Pinpoint the cell where the given text exists, returning its [X, Y] midpoint coordinate. 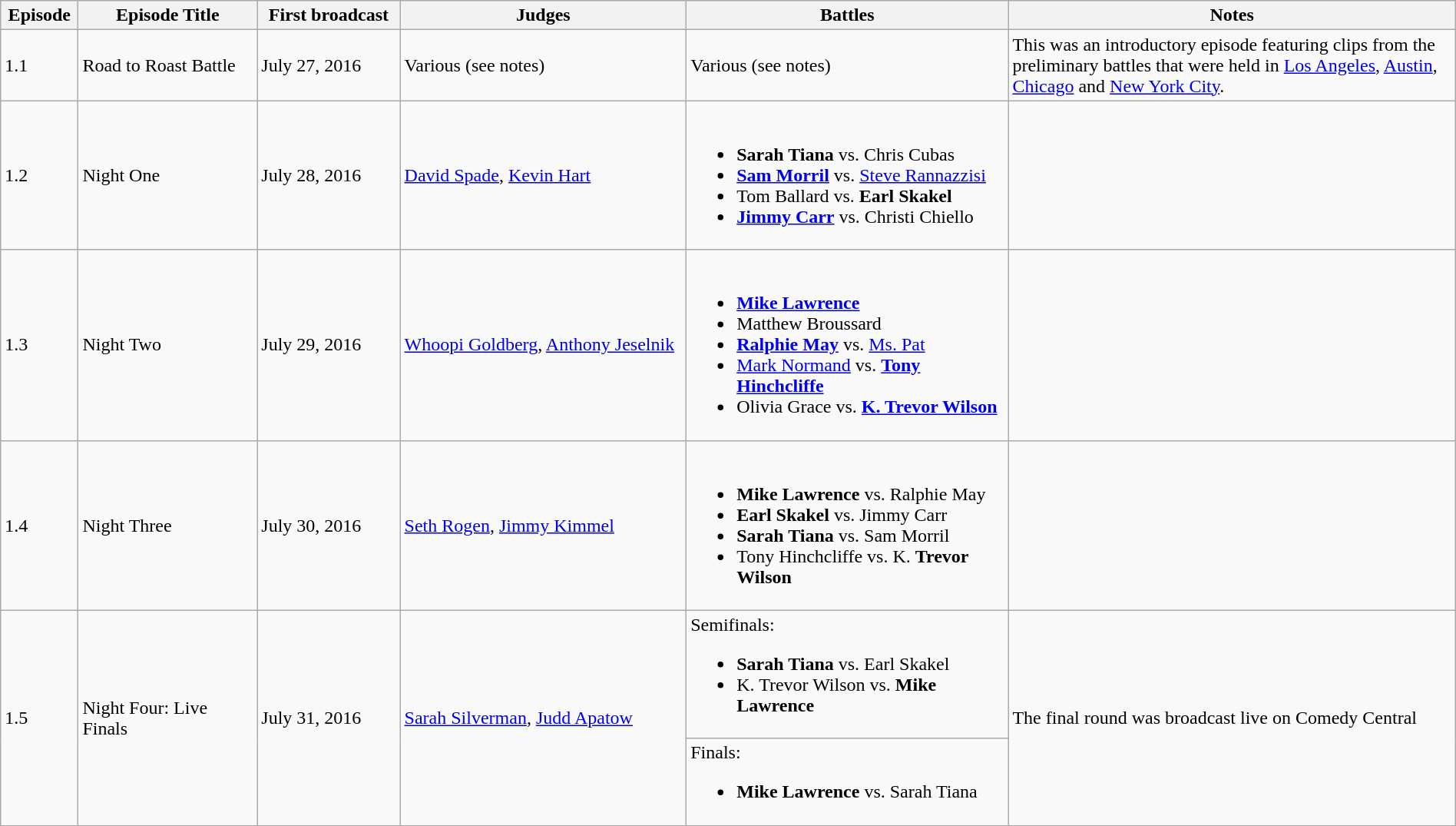
Episode Title [167, 15]
Finals:Mike Lawrence vs. Sarah Tiana [848, 782]
1.1 [40, 65]
Sarah Silverman, Judd Apatow [544, 718]
Road to Roast Battle [167, 65]
Judges [544, 15]
Whoopi Goldberg, Anthony Jeselnik [544, 345]
1.5 [40, 718]
July 31, 2016 [329, 718]
Night Three [167, 526]
Night Two [167, 345]
1.2 [40, 175]
Battles [848, 15]
Night Four: Live Finals [167, 718]
The final round was broadcast live on Comedy Central [1232, 718]
1.4 [40, 526]
Semifinals:Sarah Tiana vs. Earl SkakelK. Trevor Wilson vs. Mike Lawrence [848, 675]
July 30, 2016 [329, 526]
Episode [40, 15]
This was an introductory episode featuring clips from the preliminary battles that were held in Los Angeles, Austin, Chicago and New York City. [1232, 65]
First broadcast [329, 15]
Seth Rogen, Jimmy Kimmel [544, 526]
July 27, 2016 [329, 65]
1.3 [40, 345]
David Spade, Kevin Hart [544, 175]
Notes [1232, 15]
Night One [167, 175]
Mike Lawrence vs. Ralphie MayEarl Skakel vs. Jimmy CarrSarah Tiana vs. Sam MorrilTony Hinchcliffe vs. K. Trevor Wilson [848, 526]
Mike LawrenceMatthew BroussardRalphie May vs. Ms. PatMark Normand vs. Tony HinchcliffeOlivia Grace vs. K. Trevor Wilson [848, 345]
July 28, 2016 [329, 175]
Sarah Tiana vs. Chris CubasSam Morril vs. Steve RannazzisiTom Ballard vs. Earl SkakelJimmy Carr vs. Christi Chiello [848, 175]
July 29, 2016 [329, 345]
